Identify which cell holds the provided text, then report its [x, y] central coordinate. 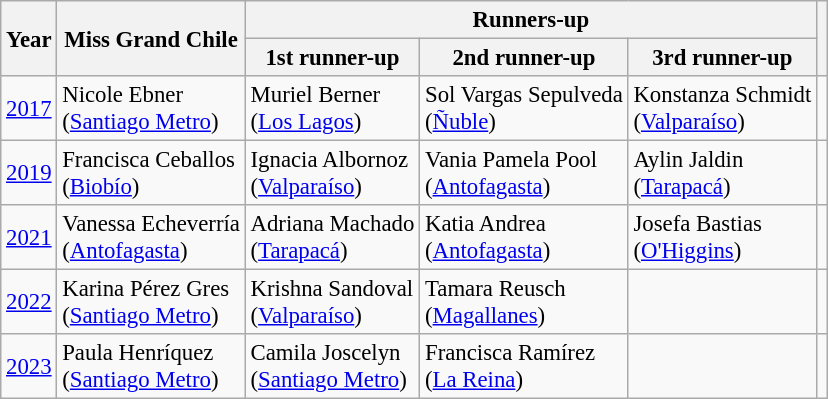
Muriel Berner(Los Lagos) [332, 108]
2023 [29, 366]
Aylin Jaldin(Tarapacá) [722, 174]
Vanessa Echeverría(Antofagasta) [151, 238]
2021 [29, 238]
Year [29, 38]
2019 [29, 174]
Vania Pamela Pool(Antofagasta) [524, 174]
1st runner-up [332, 58]
Krishna Sandoval(Valparaíso) [332, 302]
Karina Pérez Gres(Santiago Metro) [151, 302]
Tamara Reusch(Magallanes) [524, 302]
2nd runner-up [524, 58]
Katia Andrea(Antofagasta) [524, 238]
Josefa Bastias(O'Higgins) [722, 238]
Francisca Ceballos(Biobío) [151, 174]
Paula Henríquez(Santiago Metro) [151, 366]
Konstanza Schmidt(Valparaíso) [722, 108]
Francisca Ramírez(La Reina) [524, 366]
Camila Joscelyn(Santiago Metro) [332, 366]
2017 [29, 108]
Adriana Machado(Tarapacá) [332, 238]
Sol Vargas Sepulveda(Ñuble) [524, 108]
Nicole Ebner(Santiago Metro) [151, 108]
Miss Grand Chile [151, 38]
2022 [29, 302]
Runners-up [530, 20]
3rd runner-up [722, 58]
Ignacia Albornoz(Valparaíso) [332, 174]
